Detect which cell encompasses the target text, then output its [x, y] center coordinate. 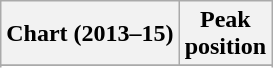
Chart (2013–15) [90, 34]
Peakposition [225, 34]
